For the text-containing cell, return its midpoint in (x, y) coordinate format. 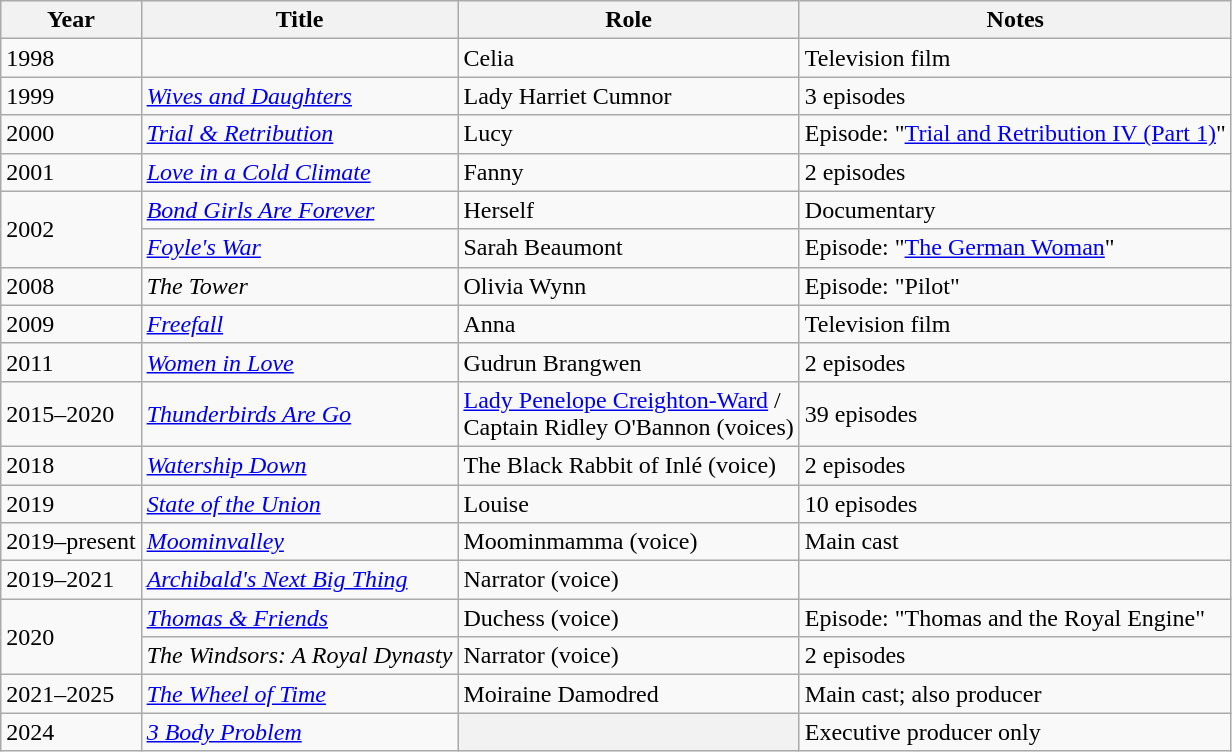
Wives and Daughters (300, 96)
Title (300, 20)
State of the Union (300, 503)
Sarah Beaumont (628, 248)
2018 (71, 465)
2019–present (71, 542)
The Windsors: A Royal Dynasty (300, 656)
Moominmamma (voice) (628, 542)
2015–2020 (71, 414)
Executive producer only (1015, 732)
Women in Love (300, 362)
Olivia Wynn (628, 286)
2002 (71, 229)
Gudrun Brangwen (628, 362)
39 episodes (1015, 414)
Fanny (628, 172)
Foyle's War (300, 248)
1998 (71, 58)
Love in a Cold Climate (300, 172)
Lady Penelope Creighton-Ward / Captain Ridley O'Bannon (voices) (628, 414)
Episode: "Trial and Retribution IV (Part 1)" (1015, 134)
2011 (71, 362)
The Wheel of Time (300, 694)
2020 (71, 637)
Duchess (voice) (628, 618)
Watership Down (300, 465)
Notes (1015, 20)
3 Body Problem (300, 732)
2024 (71, 732)
Moominvalley (300, 542)
3 episodes (1015, 96)
The Black Rabbit of Inlé (voice) (628, 465)
2008 (71, 286)
Lucy (628, 134)
Lady Harriet Cumnor (628, 96)
Episode: "Pilot" (1015, 286)
Trial & Retribution (300, 134)
Episode: "The German Woman" (1015, 248)
Archibald's Next Big Thing (300, 580)
Main cast (1015, 542)
2019–2021 (71, 580)
2009 (71, 324)
Role (628, 20)
Main cast; also producer (1015, 694)
2000 (71, 134)
Episode: "Thomas and the Royal Engine" (1015, 618)
Celia (628, 58)
Bond Girls Are Forever (300, 210)
Freefall (300, 324)
1999 (71, 96)
Thunderbirds Are Go (300, 414)
2021–2025 (71, 694)
Louise (628, 503)
10 episodes (1015, 503)
Thomas & Friends (300, 618)
Herself (628, 210)
Year (71, 20)
The Tower (300, 286)
Anna (628, 324)
2019 (71, 503)
Documentary (1015, 210)
2001 (71, 172)
Moiraine Damodred (628, 694)
